Identify which cell holds the provided text, then report its [X, Y] central coordinate. 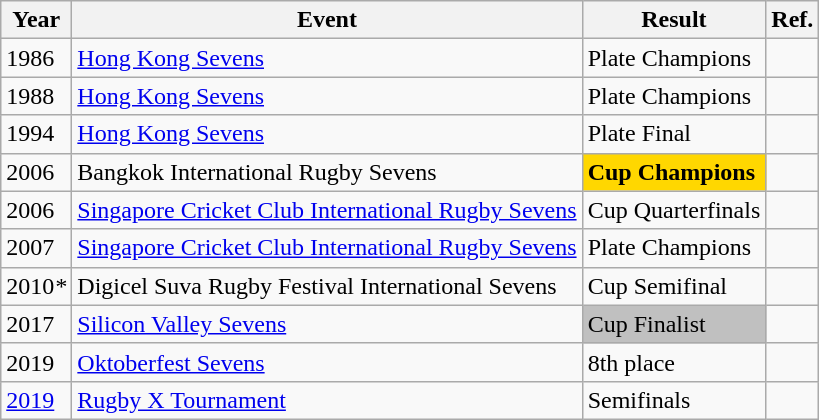
1988 [36, 96]
Silicon Valley Sevens [327, 324]
2017 [36, 324]
8th place [674, 362]
2010* [36, 286]
2007 [36, 248]
1986 [36, 58]
Ref. [792, 20]
Result [674, 20]
Cup Quarterfinals [674, 210]
Rugby X Tournament [327, 400]
Cup Champions [674, 172]
Cup Semifinal [674, 286]
Semifinals [674, 400]
Event [327, 20]
Digicel Suva Rugby Festival International Sevens [327, 286]
Bangkok International Rugby Sevens [327, 172]
1994 [36, 134]
Year [36, 20]
Plate Final [674, 134]
Cup Finalist [674, 324]
Oktoberfest Sevens [327, 362]
